Detect which cell encompasses the target text, then output its [x, y] center coordinate. 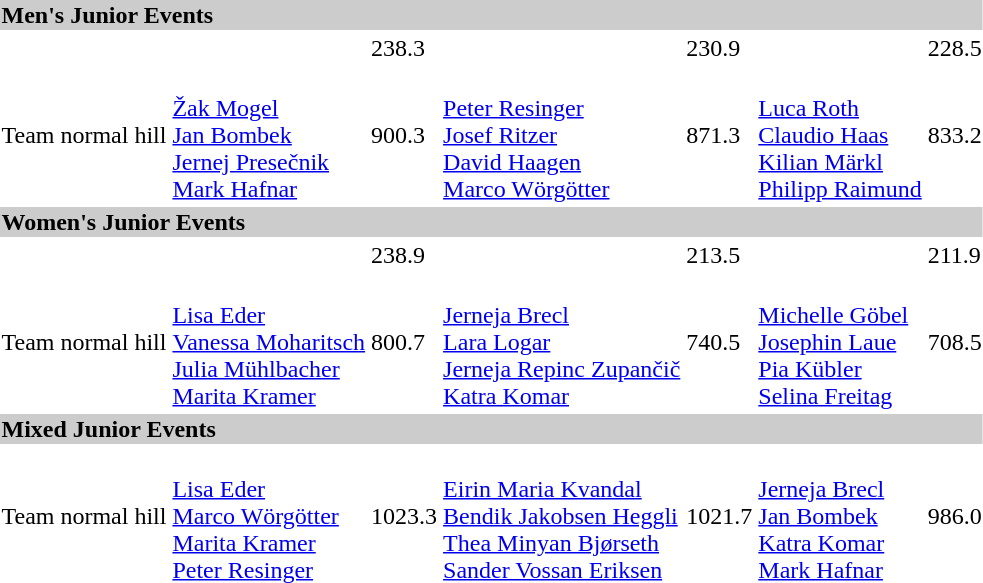
213.5 [720, 255]
211.9 [954, 255]
Mixed Junior Events [492, 429]
800.7 [404, 342]
Luca RothClaudio HaasKilian MärklPhilipp Raimund [840, 135]
Women's Junior Events [492, 222]
238.3 [404, 48]
900.3 [404, 135]
Jerneja BreclLara LogarJerneja Repinc ZupančičKatra Komar [562, 342]
Žak MogelJan BombekJernej PresečnikMark Hafnar [269, 135]
740.5 [720, 342]
833.2 [954, 135]
228.5 [954, 48]
Men's Junior Events [492, 15]
Lisa EderVanessa MoharitschJulia MühlbacherMarita Kramer [269, 342]
Peter ResingerJosef RitzerDavid HaagenMarco Wörgötter [562, 135]
Michelle GöbelJosephin LauePia KüblerSelina Freitag [840, 342]
230.9 [720, 48]
238.9 [404, 255]
708.5 [954, 342]
871.3 [720, 135]
